From the cell containing the given text, extract its center point as (X, Y) coordinate. 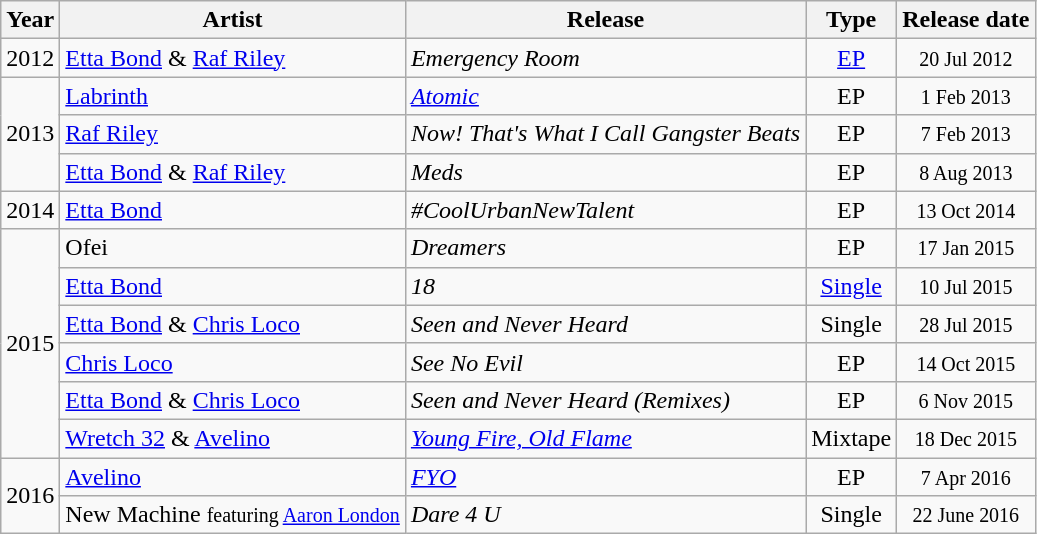
22 June 2016 (966, 515)
Avelino (233, 477)
FYO (605, 477)
14 Oct 2015 (966, 362)
28 Jul 2015 (966, 324)
Young Fire, Old Flame (605, 438)
7 Feb 2013 (966, 134)
Chris Loco (233, 362)
See No Evil (605, 362)
Emergency Room (605, 58)
Raf Riley (233, 134)
6 Nov 2015 (966, 400)
Dreamers (605, 248)
Artist (233, 20)
2014 (30, 210)
Atomic (605, 96)
10 Jul 2015 (966, 286)
#CoolUrbanNewTalent (605, 210)
13 Oct 2014 (966, 210)
Meds (605, 172)
8 Aug 2013 (966, 172)
2016 (30, 496)
Release (605, 20)
Labrinth (233, 96)
Dare 4 U (605, 515)
Release date (966, 20)
Year (30, 20)
New Machine featuring Aaron London (233, 515)
Wretch 32 & Avelino (233, 438)
2013 (30, 134)
Type (852, 20)
7 Apr 2016 (966, 477)
2012 (30, 58)
18 (605, 286)
Ofei (233, 248)
17 Jan 2015 (966, 248)
Seen and Never Heard (605, 324)
20 Jul 2012 (966, 58)
2015 (30, 343)
Now! That's What I Call Gangster Beats (605, 134)
Mixtape (852, 438)
18 Dec 2015 (966, 438)
Seen and Never Heard (Remixes) (605, 400)
1 Feb 2013 (966, 96)
